Locate the cell with the specified text and output its [x, y] center coordinate. 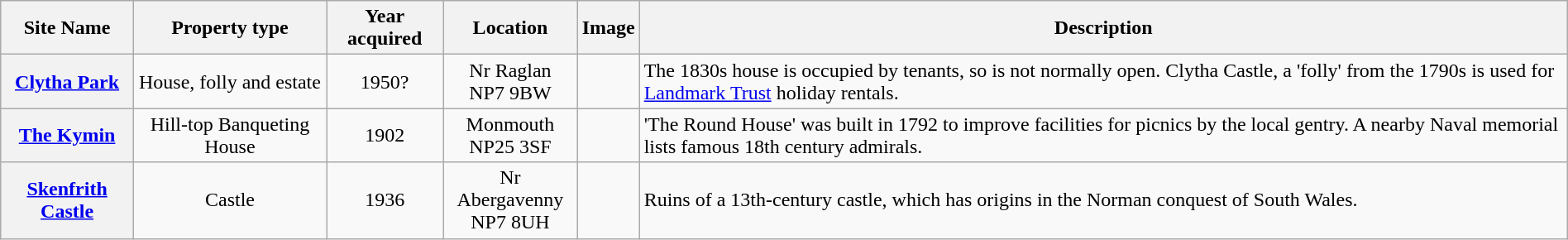
Year acquired [385, 28]
Skenfrith Castle [68, 200]
Hill-top Banqueting House [230, 136]
Clytha Park [68, 81]
1902 [385, 136]
Nr RaglanNP7 9BW [510, 81]
Castle [230, 200]
The 1830s house is occupied by tenants, so is not normally open. Clytha Castle, a 'folly' from the 1790s is used for Landmark Trust holiday rentals. [1103, 81]
1950? [385, 81]
1936 [385, 200]
Nr AbergavennyNP7 8UH [510, 200]
House, folly and estate [230, 81]
Ruins of a 13th-century castle, which has origins in the Norman conquest of South Wales. [1103, 200]
Image [609, 28]
Property type [230, 28]
Site Name [68, 28]
Location [510, 28]
MonmouthNP25 3SF [510, 136]
The Kymin [68, 136]
Description [1103, 28]
